Return (x, y) of the center of cell containing provided text 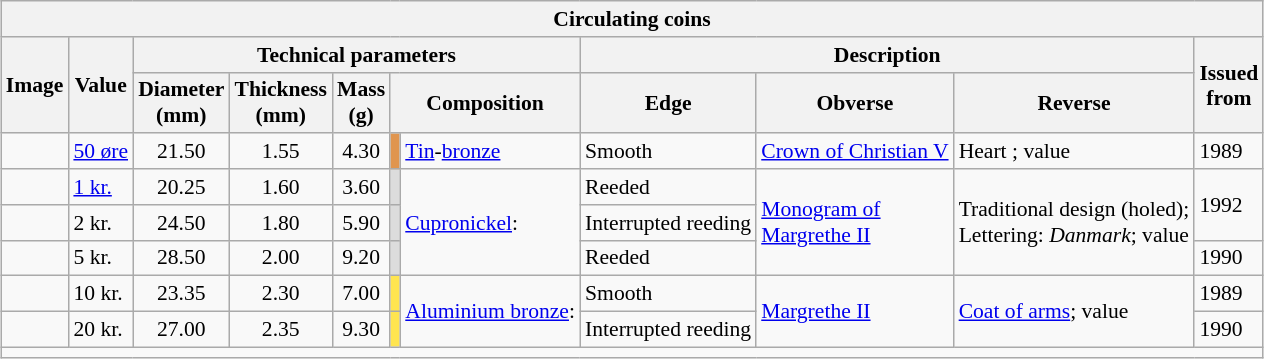
Aluminium bronze: (490, 312)
Mass(g) (361, 102)
Heart ; value (1074, 151)
50 øre (100, 151)
2.00 (280, 258)
Coat of arms; value (1074, 312)
21.50 (181, 151)
Crown of Christian V (854, 151)
Value (100, 84)
Technical parameters (356, 54)
3.60 (361, 187)
Reverse (1074, 102)
Cupronickel: (490, 222)
9.30 (361, 329)
Circulating coins (632, 19)
7.00 (361, 294)
Monogram of Margrethe II (854, 222)
1992 (1228, 204)
24.50 (181, 222)
Margrethe II (854, 312)
Thickness(mm) (280, 102)
1.55 (280, 151)
Description (887, 54)
Traditional design (holed);Lettering: Danmark; value (1074, 222)
27.00 (181, 329)
10 kr. (100, 294)
4.30 (361, 151)
Image (35, 84)
20.25 (181, 187)
1 kr. (100, 187)
23.35 (181, 294)
Edge (668, 102)
Obverse (854, 102)
9.20 (361, 258)
5 kr. (100, 258)
Composition (485, 102)
1.60 (280, 187)
28.50 (181, 258)
2.30 (280, 294)
2 kr. (100, 222)
2.35 (280, 329)
5.90 (361, 222)
Diameter(mm) (181, 102)
20 kr. (100, 329)
Issuedfrom (1228, 84)
1.80 (280, 222)
Tin-bronze (490, 151)
